Return [X, Y] of the center of cell containing provided text 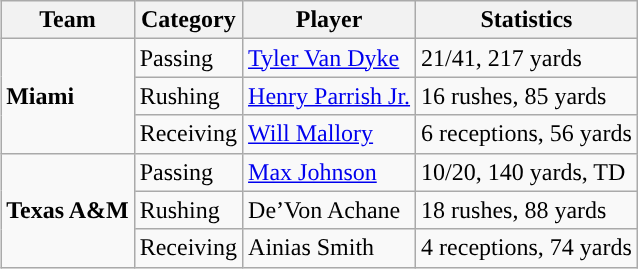
Texas A&M [68, 210]
Miami [68, 96]
Team [68, 20]
De’Von Achane [330, 210]
Will Mallory [330, 134]
Ainias Smith [330, 248]
4 receptions, 74 yards [527, 248]
10/20, 140 yards, TD [527, 172]
Player [330, 20]
16 rushes, 85 yards [527, 96]
Category [188, 20]
Statistics [527, 20]
Tyler Van Dyke [330, 58]
18 rushes, 88 yards [527, 210]
6 receptions, 56 yards [527, 134]
Henry Parrish Jr. [330, 96]
21/41, 217 yards [527, 58]
Max Johnson [330, 172]
